Extract the (X, Y) coordinate from the center of the cell holding the provided text.  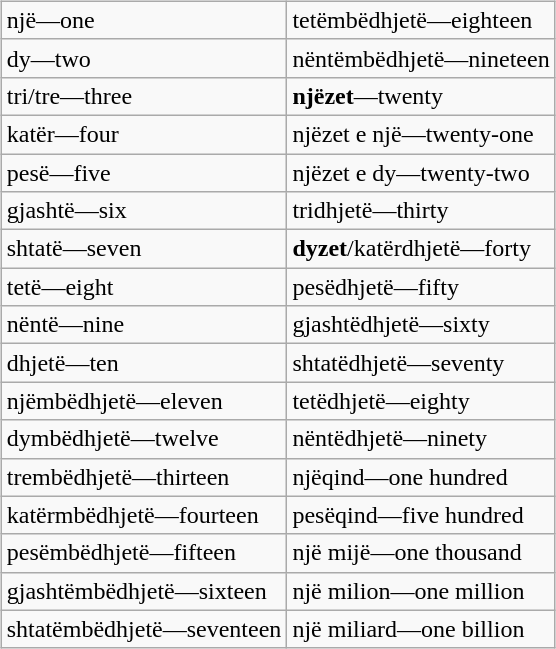
trembëdhjetë—thirteen (144, 477)
nëntëmbëdhjetë—nineteen (421, 58)
një miliard—one billion (421, 629)
tetëmbëdhjetë—eighteen (421, 20)
pesëdhjetë—fifty (421, 287)
dy—two (144, 58)
tetë—eight (144, 287)
dyzet/katërdhjetë—forty (421, 249)
nëntëdhjetë—ninety (421, 439)
pesë—five (144, 173)
një milion—one million (421, 591)
gjashtë—six (144, 211)
katërmbëdhjetë—fourteen (144, 515)
katër—four (144, 134)
pesëmbëdhjetë—fifteen (144, 553)
pesëqind—five hundred (421, 515)
njëmbëdhjetë—eleven (144, 401)
shtatëdhjetë—seventy (421, 363)
dymbëdhjetë—twelve (144, 439)
njëzet—twenty (421, 96)
nëntë—nine (144, 325)
tridhjetë—thirty (421, 211)
njëzet e dy—twenty-two (421, 173)
dhjetë—ten (144, 363)
gjashtëmbëdhjetë—sixteen (144, 591)
njëzet e një—twenty-one (421, 134)
shtatë—seven (144, 249)
një—one (144, 20)
një mijë—one thousand (421, 553)
tetëdhjetë—eighty (421, 401)
shtatëmbëdhjetë—seventeen (144, 629)
tri/tre—three (144, 96)
njëqind—one hundred (421, 477)
gjashtëdhjetë—sixty (421, 325)
